Output the [X, Y] coordinate of the center of the cell containing the given text.  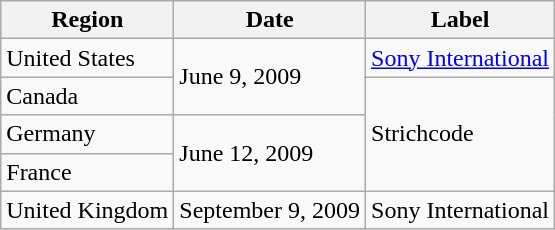
United Kingdom [88, 210]
Date [270, 20]
Label [460, 20]
September 9, 2009 [270, 210]
Strichcode [460, 134]
Canada [88, 96]
Region [88, 20]
United States [88, 58]
Germany [88, 134]
June 12, 2009 [270, 153]
June 9, 2009 [270, 77]
France [88, 172]
